Detect which cell encompasses the target text, then output its (X, Y) center coordinate. 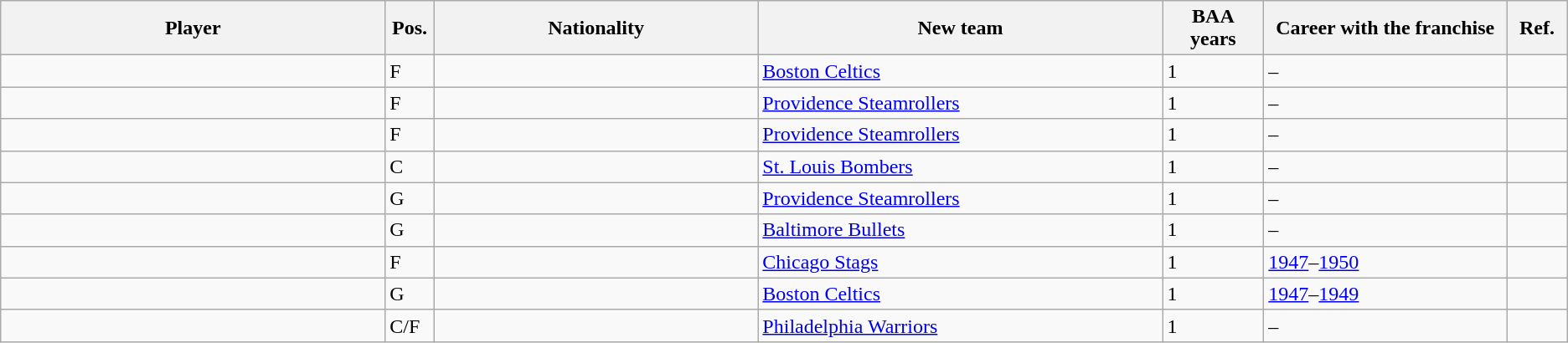
Baltimore Bullets (960, 230)
C (410, 166)
Philadelphia Warriors (960, 325)
Ref. (1538, 28)
Career with the franchise (1385, 28)
1947–1950 (1385, 262)
Nationality (596, 28)
Chicago Stags (960, 262)
New team (960, 28)
C/F (410, 325)
BAA years (1213, 28)
1947–1949 (1385, 294)
Pos. (410, 28)
Player (193, 28)
St. Louis Bombers (960, 166)
